Capture the cell that displays the provided text and extract its (x, y) central coordinate. 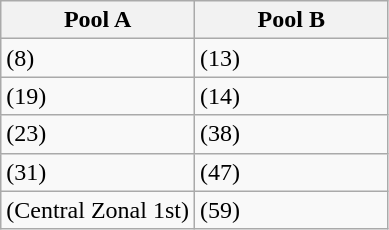
(23) (98, 134)
Pool B (291, 20)
(14) (291, 96)
(31) (98, 172)
(59) (291, 210)
(8) (98, 58)
(19) (98, 96)
(38) (291, 134)
Pool A (98, 20)
(Central Zonal 1st) (98, 210)
(13) (291, 58)
(47) (291, 172)
